For the text-containing cell, return its midpoint in [x, y] coordinate format. 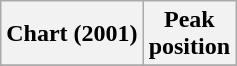
Peakposition [189, 34]
Chart (2001) [72, 34]
